Extract the (x, y) coordinate from the center of the cell holding the provided text.  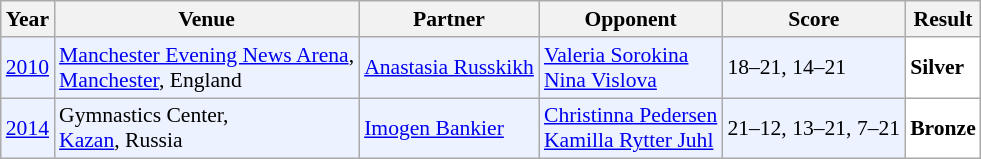
Christinna Pedersen Kamilla Rytter Juhl (630, 128)
Venue (206, 19)
Opponent (630, 19)
Score (814, 19)
21–12, 13–21, 7–21 (814, 128)
Year (28, 19)
2014 (28, 128)
Silver (943, 68)
Result (943, 19)
Anastasia Russkikh (449, 68)
Manchester Evening News Arena,Manchester, England (206, 68)
Partner (449, 19)
Imogen Bankier (449, 128)
2010 (28, 68)
Gymnastics Center,Kazan, Russia (206, 128)
Bronze (943, 128)
18–21, 14–21 (814, 68)
Valeria Sorokina Nina Vislova (630, 68)
